Return the (X, Y) coordinate for the center point of the cell that contains the specified text.  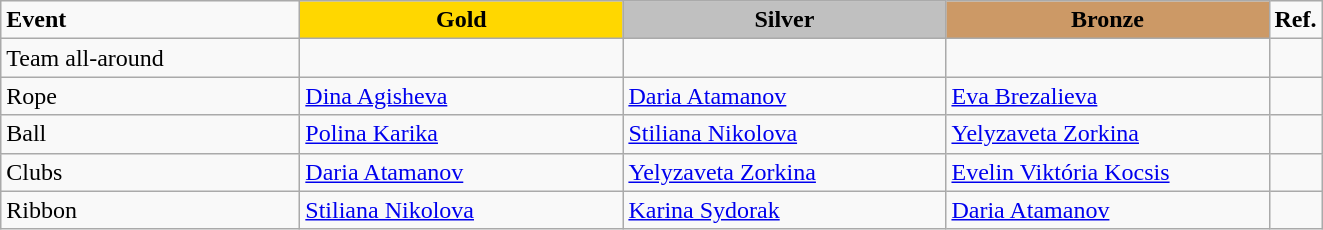
Karina Sydorak (784, 210)
Dina Agisheva (462, 96)
Rope (150, 96)
Ref. (1296, 20)
Polina Karika (462, 134)
Ribbon (150, 210)
Clubs (150, 172)
Team all-around (150, 58)
Silver (784, 20)
Gold (462, 20)
Bronze (1108, 20)
Event (150, 20)
Ball (150, 134)
Eva Brezalieva (1108, 96)
Evelin Viktória Kocsis (1108, 172)
